From the cell containing the given text, extract its center point as [X, Y] coordinate. 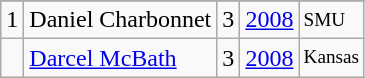
1 [12, 20]
Kansas [332, 58]
Daniel Charbonnet [120, 20]
Darcel McBath [120, 58]
SMU [332, 20]
